For the text-containing cell, return its midpoint in [X, Y] coordinate format. 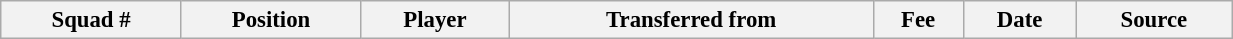
Date [1020, 20]
Squad # [92, 20]
Player [436, 20]
Position [270, 20]
Transferred from [691, 20]
Fee [918, 20]
Source [1154, 20]
